Return the (x, y) coordinate for the center point of the cell that contains the specified text.  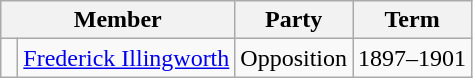
Term (412, 20)
1897–1901 (412, 58)
Party (294, 20)
Frederick Illingworth (126, 58)
Opposition (294, 58)
Member (118, 20)
